Determine the [X, Y] coordinate at the center of the cell enclosing the given text.  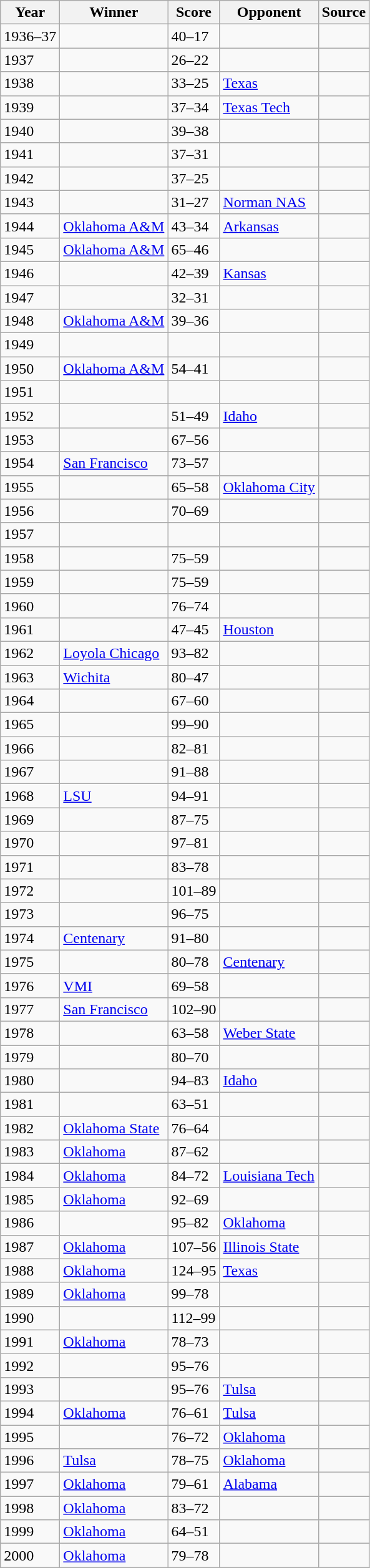
1959 [30, 582]
1987 [30, 1247]
97–81 [193, 843]
Houston [269, 629]
1992 [30, 1365]
96–75 [193, 914]
1984 [30, 1176]
Kansas [269, 273]
70–69 [193, 511]
37–34 [193, 107]
73–57 [193, 463]
LSU [114, 796]
82–81 [193, 748]
1952 [30, 416]
1982 [30, 1128]
99–90 [193, 725]
1995 [30, 1436]
124–95 [193, 1270]
64–51 [193, 1532]
Source [343, 12]
31–27 [193, 202]
2000 [30, 1556]
1991 [30, 1342]
87–75 [193, 820]
51–49 [193, 416]
1980 [30, 1081]
1996 [30, 1461]
107–56 [193, 1247]
Wichita [114, 677]
VMI [114, 985]
1988 [30, 1270]
80–78 [193, 962]
65–58 [193, 487]
Arkansas [269, 226]
102–90 [193, 1009]
Norman NAS [269, 202]
1976 [30, 985]
80–47 [193, 677]
1938 [30, 84]
94–91 [193, 796]
91–80 [193, 938]
32–31 [193, 298]
99–78 [193, 1294]
1960 [30, 606]
Texas Tech [269, 107]
37–25 [193, 178]
1983 [30, 1152]
101–89 [193, 891]
Illinois State [269, 1247]
1973 [30, 914]
1998 [30, 1508]
1967 [30, 772]
1937 [30, 60]
112–99 [193, 1318]
1950 [30, 369]
78–73 [193, 1342]
1951 [30, 392]
76–74 [193, 606]
39–36 [193, 321]
94–83 [193, 1081]
1989 [30, 1294]
1962 [30, 653]
95–82 [193, 1223]
1974 [30, 938]
Year [30, 12]
1986 [30, 1223]
1993 [30, 1389]
1968 [30, 796]
1970 [30, 843]
1956 [30, 511]
33–25 [193, 84]
1966 [30, 748]
37–31 [193, 155]
1942 [30, 178]
93–82 [193, 653]
1975 [30, 962]
1944 [30, 226]
Loyola Chicago [114, 653]
1972 [30, 891]
65–46 [193, 249]
47–45 [193, 629]
Winner [114, 12]
1997 [30, 1484]
91–88 [193, 772]
1943 [30, 202]
76–72 [193, 1436]
1985 [30, 1199]
40–17 [193, 36]
1961 [30, 629]
78–75 [193, 1461]
1969 [30, 820]
Opponent [269, 12]
1945 [30, 249]
76–64 [193, 1128]
1940 [30, 131]
1941 [30, 155]
63–58 [193, 1033]
1999 [30, 1532]
1964 [30, 701]
39–38 [193, 131]
1978 [30, 1033]
Oklahoma State [114, 1128]
67–56 [193, 440]
80–70 [193, 1057]
1958 [30, 558]
1939 [30, 107]
1948 [30, 321]
87–62 [193, 1152]
79–78 [193, 1556]
1981 [30, 1105]
79–61 [193, 1484]
83–72 [193, 1508]
84–72 [193, 1176]
1977 [30, 1009]
42–39 [193, 273]
1979 [30, 1057]
54–41 [193, 369]
Oklahoma City [269, 487]
1994 [30, 1413]
1954 [30, 463]
1971 [30, 867]
67–60 [193, 701]
1965 [30, 725]
1963 [30, 677]
1955 [30, 487]
1953 [30, 440]
Weber State [269, 1033]
69–58 [193, 985]
83–78 [193, 867]
1990 [30, 1318]
Score [193, 12]
1957 [30, 535]
1946 [30, 273]
1947 [30, 298]
26–22 [193, 60]
43–34 [193, 226]
Alabama [269, 1484]
63–51 [193, 1105]
Louisiana Tech [269, 1176]
1949 [30, 345]
92–69 [193, 1199]
76–61 [193, 1413]
1936–37 [30, 36]
